Output the [X, Y] coordinate of the center of the cell containing the given text.  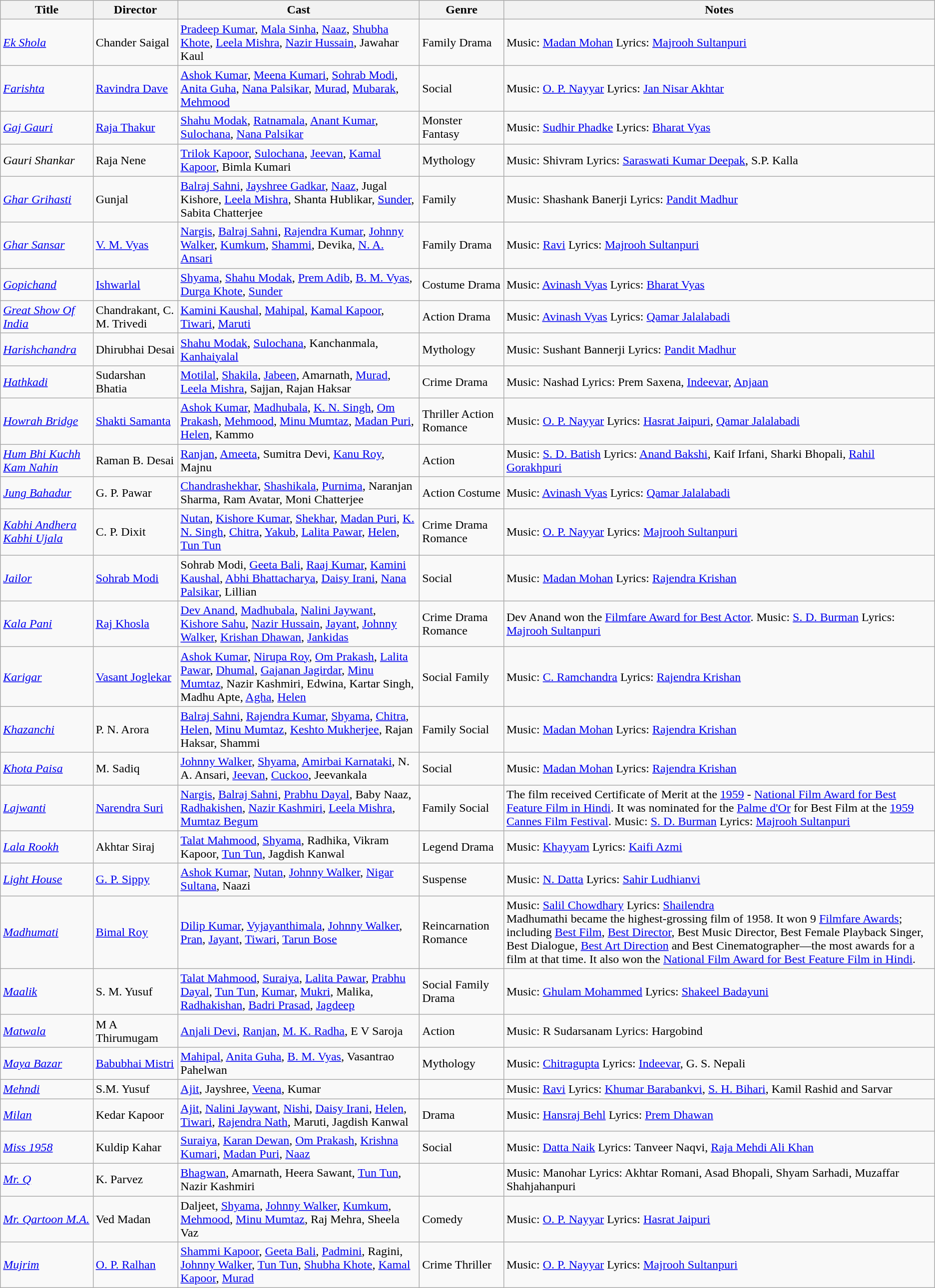
Vasant Joglekar [135, 677]
Reincarnation Romance [462, 932]
Music: Manohar Lyrics: Akhtar Romani, Asad Bhopali, Shyam Sarhadi, Muzaffar Shahjahanpuri [719, 1180]
Mahipal, Anita Guha, B. M. Vyas, Vasantrao Pahelwan [299, 1063]
Raj Khosla [135, 624]
Suspense [462, 880]
Director [135, 10]
Social Family Drama [462, 991]
M A Thirumugam [135, 1030]
Music: Datta Naik Lyrics: Tanveer Naqvi, Raja Mehdi Ali Khan [719, 1147]
Ek Shola [47, 42]
S.M. Yusuf [135, 1089]
Milan [47, 1114]
Music: R Sudarsanam Lyrics: Hargobind [719, 1030]
Akhtar Siraj [135, 847]
Music: N. Datta Lyrics: Sahir Ludhianvi [719, 880]
Kuldip Kahar [135, 1147]
Music: Sushant Bannerji Lyrics: Pandit Madhur [719, 349]
Music: Madan Mohan Lyrics: Majrooh Sultanpuri [719, 42]
P. N. Arora [135, 729]
Music: O. P. Nayyar Lyrics: Hasrat Jaipuri, Qamar Jalalabadi [719, 421]
Monster Fantasy [462, 128]
V. M. Vyas [135, 245]
Title [47, 10]
Johnny Walker, Shyama, Amirbai Karnataki, N. A. Ansari, Jeevan, Cuckoo, Jeevankala [299, 769]
Ghar Sansar [47, 245]
Maya Bazar [47, 1063]
Motilal, Shakila, Jabeen, Amarnath, Murad, Leela Mishra, Sajjan, Rajan Haksar [299, 381]
Social Family [462, 677]
Mr. Qartoon M.A. [47, 1219]
Hathkadi [47, 381]
Ajit, Nalini Jaywant, Nishi, Daisy Irani, Helen, Tiwari, Rajendra Nath, Maruti, Jagdish Kanwal [299, 1114]
Mujrim [47, 1265]
C. P. Dixit [135, 532]
Kamini Kaushal, Mahipal, Kamal Kapoor, Tiwari, Maruti [299, 317]
Raman B. Desai [135, 460]
Dev Anand won the Filmfare Award for Best Actor. Music: S. D. Burman Lyrics: Majrooh Sultanpuri [719, 624]
Bhagwan, Amarnath, Heera Sawant, Tun Tun, Nazir Kashmiri [299, 1180]
Khazanchi [47, 729]
Kabhi Andhera Kabhi Ujala [47, 532]
Raja Nene [135, 160]
Family [462, 199]
G. P. Pawar [135, 493]
S. M. Yusuf [135, 991]
Trilok Kapoor, Sulochana, Jeevan, Kamal Kapoor, Bimla Kumari [299, 160]
Kedar Kapoor [135, 1114]
Karigar [47, 677]
Gopichand [47, 285]
Sudarshan Bhatia [135, 381]
Music: Hansraj Behl Lyrics: Prem Dhawan [719, 1114]
Ranjan, Ameeta, Sumitra Devi, Kanu Roy, Majnu [299, 460]
Notes [719, 10]
Ajit, Jayshree, Veena, Kumar [299, 1089]
Talat Mahmood, Shyama, Radhika, Vikram Kapoor, Tun Tun, Jagdish Kanwal [299, 847]
Music: Avinash Vyas Lyrics: Bharat Vyas [719, 285]
Ravindra Dave [135, 88]
Balraj Sahni, Jayshree Gadkar, Naaz, Jugal Kishore, Leela Mishra, Shanta Hublikar, Sunder, Sabita Chatterjee [299, 199]
Ghar Grihasti [47, 199]
Dev Anand, Madhubala, Nalini Jaywant, Kishore Sahu, Nazir Hussain, Jayant, Johnny Walker, Krishan Dhawan, Jankidas [299, 624]
Bimal Roy [135, 932]
Hum Bhi Kuchh Kam Nahin [47, 460]
Pradeep Kumar, Mala Sinha, Naaz, Shubha Khote, Leela Mishra, Nazir Hussain, Jawahar Kaul [299, 42]
Lala Rookh [47, 847]
Light House [47, 880]
Anjali Devi, Ranjan, M. K. Radha, E V Saroja [299, 1030]
Madhumati [47, 932]
Ved Madan [135, 1219]
Gauri Shankar [47, 160]
Ashok Kumar, Meena Kumari, Sohrab Modi, Anita Guha, Nana Palsikar, Murad, Mubarak, Mehmood [299, 88]
Shammi Kapoor, Geeta Bali, Padmini, Ragini, Johnny Walker, Tun Tun, Shubha Khote, Kamal Kapoor, Murad [299, 1265]
Narendra Suri [135, 808]
Action Drama [462, 317]
Music: Chitragupta Lyrics: Indeevar, G. S. Nepali [719, 1063]
Gunjal [135, 199]
Shahu Modak, Sulochana, Kanchanmala, Kanhaiyalal [299, 349]
Music: Nashad Lyrics: Prem Saxena, Indeevar, Anjaan [719, 381]
Shakti Samanta [135, 421]
Legend Drama [462, 847]
Shahu Modak, Ratnamala, Anant Kumar, Sulochana, Nana Palsikar [299, 128]
Music: Ravi Lyrics: Khumar Barabankvi, S. H. Bihari, Kamil Rashid and Sarvar [719, 1089]
Thriller Action Romance [462, 421]
K. Parvez [135, 1180]
Howrah Bridge [47, 421]
Cast [299, 10]
Sohrab Modi [135, 578]
Great Show Of India [47, 317]
G. P. Sippy [135, 880]
Chander Saigal [135, 42]
Raja Thakur [135, 128]
Maalik [47, 991]
Music: Sudhir Phadke Lyrics: Bharat Vyas [719, 128]
Miss 1958 [47, 1147]
Dilip Kumar, Vyjayanthimala, Johnny Walker, Pran, Jayant, Tiwari, Tarun Bose [299, 932]
Ishwarlal [135, 285]
Music: S. D. Batish Lyrics: Anand Bakshi, Kaif Irfani, Sharki Bhopali, Rahil Gorakhpuri [719, 460]
Music: Shashank Banerji Lyrics: Pandit Madhur [719, 199]
Kala Pani [47, 624]
Music: Khayyam Lyrics: Kaifi Azmi [719, 847]
Crime Drama [462, 381]
Comedy [462, 1219]
Nargis, Balraj Sahni, Rajendra Kumar, Johnny Walker, Kumkum, Shammi, Devika, N. A. Ansari [299, 245]
Mr. Q [47, 1180]
Dhirubhai Desai [135, 349]
Jung Bahadur [47, 493]
Music: O. P. Nayyar Lyrics: Jan Nisar Akhtar [719, 88]
O. P. Ralhan [135, 1265]
Jailor [47, 578]
Action Costume [462, 493]
Babubhai Mistri [135, 1063]
Mehndi [47, 1089]
Music: C. Ramchandra Lyrics: Rajendra Krishan [719, 677]
Drama [462, 1114]
Crime Thriller [462, 1265]
Chandrakant, C. M. Trivedi [135, 317]
Costume Drama [462, 285]
Khota Paisa [47, 769]
Suraiya, Karan Dewan, Om Prakash, Krishna Kumari, Madan Puri, Naaz [299, 1147]
Shyama, Shahu Modak, Prem Adib, B. M. Vyas, Durga Khote, Sunder [299, 285]
Music: Ravi Lyrics: Majrooh Sultanpuri [719, 245]
Chandrashekhar, Shashikala, Purnima, Naranjan Sharma, Ram Avatar, Moni Chatterjee [299, 493]
Farishta [47, 88]
Nargis, Balraj Sahni, Prabhu Dayal, Baby Naaz, Radhakishen, Nazir Kashmiri, Leela Mishra, Mumtaz Begum [299, 808]
Talat Mahmood, Suraiya, Lalita Pawar, Prabhu Dayal, Tun Tun, Kumar, Mukri, Malika, Radhakishan, Badri Prasad, Jagdeep [299, 991]
Sohrab Modi, Geeta Bali, Raaj Kumar, Kamini Kaushal, Abhi Bhattacharya, Daisy Irani, Nana Palsikar, Lillian [299, 578]
Nutan, Kishore Kumar, Shekhar, Madan Puri, K. N. Singh, Chitra, Yakub, Lalita Pawar, Helen, Tun Tun [299, 532]
Lajwanti [47, 808]
Harishchandra [47, 349]
Music: Ghulam Mohammed Lyrics: Shakeel Badayuni [719, 991]
Daljeet, Shyama, Johnny Walker, Kumkum, Mehmood, Minu Mumtaz, Raj Mehra, Sheela Vaz [299, 1219]
M. Sadiq [135, 769]
Genre [462, 10]
Ashok Kumar, Madhubala, K. N. Singh, Om Prakash, Mehmood, Minu Mumtaz, Madan Puri, Helen, Kammo [299, 421]
Music: O. P. Nayyar Lyrics: Hasrat Jaipuri [719, 1219]
Matwala [47, 1030]
Gaj Gauri [47, 128]
Balraj Sahni, Rajendra Kumar, Shyama, Chitra, Helen, Minu Mumtaz, Keshto Mukherjee, Rajan Haksar, Shammi [299, 729]
Music: Shivram Lyrics: Saraswati Kumar Deepak, S.P. Kalla [719, 160]
Ashok Kumar, Nutan, Johnny Walker, Nigar Sultana, Naazi [299, 880]
